Scan for the cell matching the given text and deliver its [X, Y] coordinate at center. 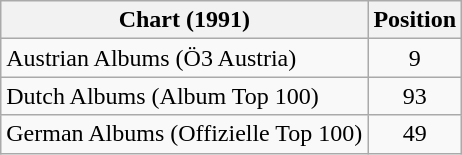
49 [415, 134]
Chart (1991) [184, 20]
9 [415, 58]
Dutch Albums (Album Top 100) [184, 96]
German Albums (Offizielle Top 100) [184, 134]
Austrian Albums (Ö3 Austria) [184, 58]
93 [415, 96]
Position [415, 20]
